Determine the (x, y) coordinate at the center of the cell enclosing the given text.  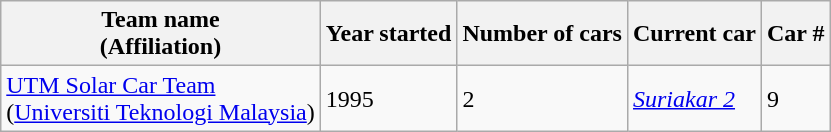
Car # (796, 34)
Team name(Affiliation) (161, 34)
Suriakar 2 (694, 98)
Current car (694, 34)
Number of cars (542, 34)
2 (542, 98)
9 (796, 98)
Year started (388, 34)
UTM Solar Car Team(Universiti Teknologi Malaysia) (161, 98)
1995 (388, 98)
